For the text-containing cell, return its midpoint in (x, y) coordinate format. 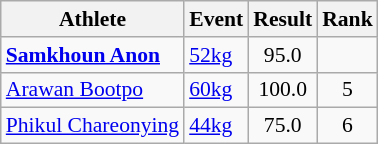
6 (348, 126)
Event (216, 19)
100.0 (282, 90)
Samkhoun Anon (92, 55)
Athlete (92, 19)
Result (282, 19)
95.0 (282, 55)
75.0 (282, 126)
44kg (216, 126)
Arawan Bootpo (92, 90)
52kg (216, 55)
Phikul Chareonying (92, 126)
60kg (216, 90)
5 (348, 90)
Rank (348, 19)
